Provide the (x, y) coordinate of the cell's center where the given text is located.  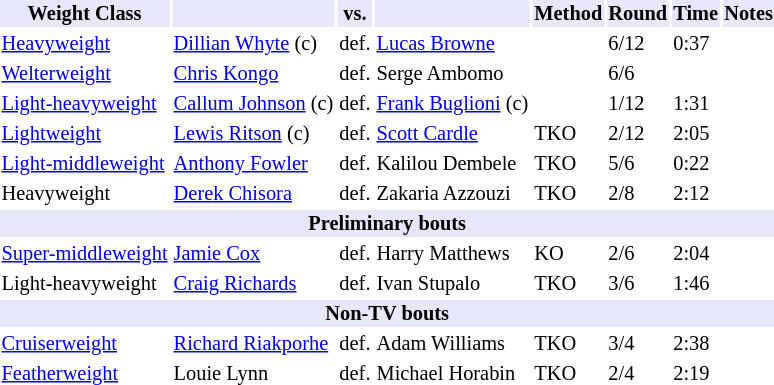
3/6 (638, 284)
Derek Chisora (254, 194)
Lucas Browne (452, 44)
Time (696, 14)
Light-middleweight (84, 164)
1/12 (638, 104)
2:38 (696, 344)
Anthony Fowler (254, 164)
Welterweight (84, 74)
Preliminary bouts (387, 224)
KO (568, 254)
3/4 (638, 344)
Cruiserweight (84, 344)
2:12 (696, 194)
Frank Buglioni (c) (452, 104)
Craig Richards (254, 284)
Harry Matthews (452, 254)
2/8 (638, 194)
Dillian Whyte (c) (254, 44)
Lewis Ritson (c) (254, 134)
6/6 (638, 74)
Serge Ambomo (452, 74)
0:22 (696, 164)
2:04 (696, 254)
Scott Cardle (452, 134)
Chris Kongo (254, 74)
Method (568, 14)
1:31 (696, 104)
Lightweight (84, 134)
2:05 (696, 134)
Jamie Cox (254, 254)
Ivan Stupalo (452, 284)
vs. (355, 14)
Adam Williams (452, 344)
6/12 (638, 44)
1:46 (696, 284)
Non-TV bouts (387, 314)
0:37 (696, 44)
2/6 (638, 254)
Richard Riakporhe (254, 344)
Super-middleweight (84, 254)
5/6 (638, 164)
2/12 (638, 134)
Round (638, 14)
Callum Johnson (c) (254, 104)
Weight Class (84, 14)
Kalilou Dembele (452, 164)
Zakaria Azzouzi (452, 194)
